Return (X, Y) of the center of cell containing provided text 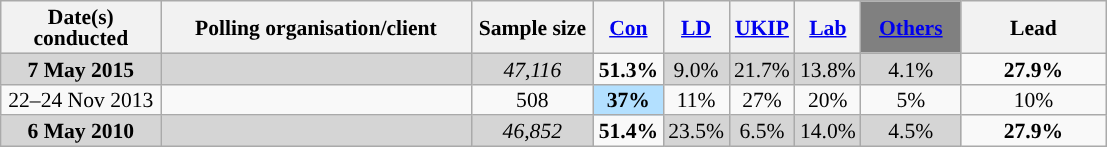
51.4% (628, 132)
Lead (1034, 27)
20% (828, 100)
LD (696, 27)
508 (532, 100)
4.5% (911, 132)
Lab (828, 27)
6 May 2010 (81, 132)
6.5% (762, 132)
37% (628, 100)
Others (911, 27)
5% (911, 100)
7 May 2015 (81, 68)
10% (1034, 100)
4.1% (911, 68)
Sample size (532, 27)
27% (762, 100)
22–24 Nov 2013 (81, 100)
UKIP (762, 27)
Con (628, 27)
23.5% (696, 132)
47,116 (532, 68)
13.8% (828, 68)
9.0% (696, 68)
11% (696, 100)
14.0% (828, 132)
46,852 (532, 132)
Polling organisation/client (316, 27)
21.7% (762, 68)
Date(s)conducted (81, 27)
51.3% (628, 68)
